Return (x, y) of the center of cell containing provided text 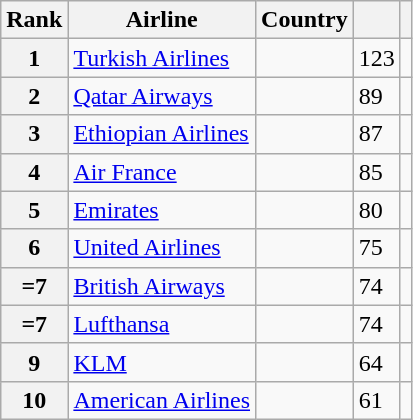
United Airlines (162, 248)
Air France (162, 172)
4 (34, 172)
2 (34, 96)
American Airlines (162, 400)
Emirates (162, 210)
Turkish Airlines (162, 58)
1 (34, 58)
Lufthansa (162, 324)
80 (376, 210)
Airline (162, 20)
61 (376, 400)
3 (34, 134)
Country (305, 20)
KLM (162, 362)
87 (376, 134)
Qatar Airways (162, 96)
75 (376, 248)
123 (376, 58)
64 (376, 362)
89 (376, 96)
9 (34, 362)
Ethiopian Airlines (162, 134)
British Airways (162, 286)
5 (34, 210)
6 (34, 248)
Rank (34, 20)
10 (34, 400)
85 (376, 172)
